Determine the (x, y) coordinate at the center of the cell enclosing the given text.  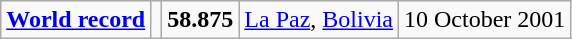
58.875 (200, 20)
World record (76, 20)
La Paz, Bolivia (319, 20)
10 October 2001 (485, 20)
